Identify which cell holds the provided text, then report its [X, Y] central coordinate. 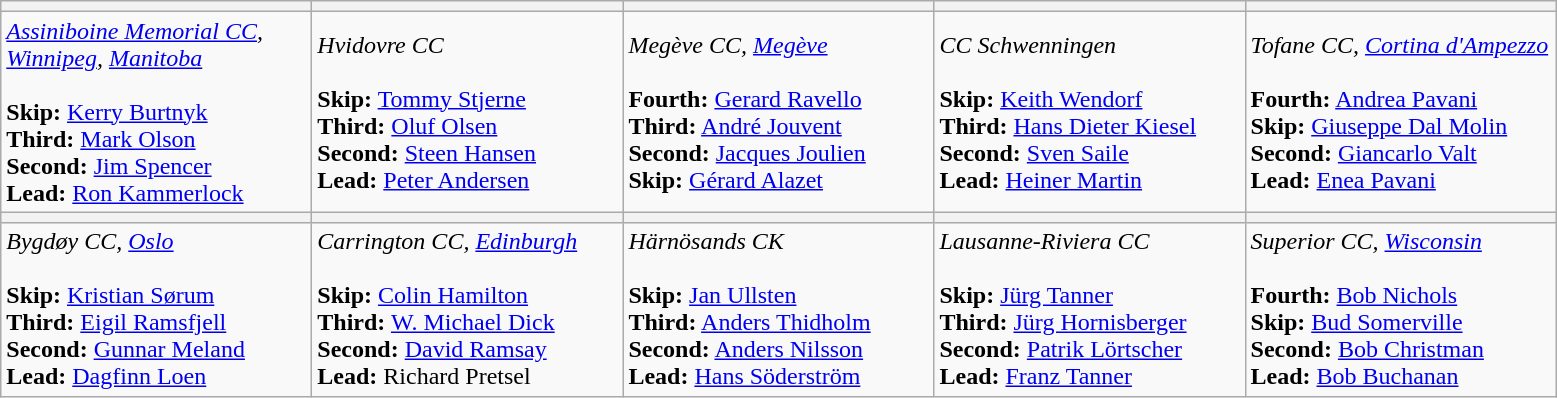
Hvidovre CCSkip: Tommy Stjerne Third: Oluf Olsen Second: Steen Hansen Lead: Peter Andersen [468, 112]
Megève CC, MegèveFourth: Gerard Ravello Third: André Jouvent Second: Jacques Joulien Skip: Gérard Alazet [778, 112]
CC SchwenningenSkip: Keith Wendorf Third: Hans Dieter Kiesel Second: Sven Saile Lead: Heiner Martin [1090, 112]
Lausanne-Riviera CCSkip: Jürg Tanner Third: Jürg Hornisberger Second: Patrik Lörtscher Lead: Franz Tanner [1090, 310]
Superior CC, WisconsinFourth: Bob Nichols Skip: Bud Somerville Second: Bob Christman Lead: Bob Buchanan [1400, 310]
Carrington CC, EdinburghSkip: Colin Hamilton Third: W. Michael Dick Second: David Ramsay Lead: Richard Pretsel [468, 310]
Härnösands CKSkip: Jan Ullsten Third: Anders Thidholm Second: Anders Nilsson Lead: Hans Söderström [778, 310]
Bygdøy CC, OsloSkip: Kristian Sørum Third: Eigil Ramsfjell Second: Gunnar Meland Lead: Dagfinn Loen [156, 310]
Assiniboine Memorial CC, Winnipeg, ManitobaSkip: Kerry Burtnyk Third: Mark Olson Second: Jim Spencer Lead: Ron Kammerlock [156, 112]
Tofane CC, Cortina d'AmpezzoFourth: Andrea Pavani Skip: Giuseppe Dal Molin Second: Giancarlo Valt Lead: Enea Pavani [1400, 112]
